Return [x, y] of the center of cell containing provided text 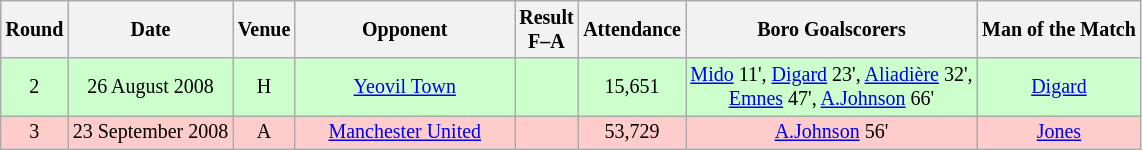
H [264, 88]
Jones [1058, 132]
2 [34, 88]
Man of the Match [1058, 30]
A [264, 132]
53,729 [632, 132]
Venue [264, 30]
Boro Goalscorers [832, 30]
Yeovil Town [404, 88]
ResultF–A [546, 30]
Digard [1058, 88]
23 September 2008 [150, 132]
Mido 11', Digard 23', Aliadière 32',Emnes 47', A.Johnson 66' [832, 88]
Date [150, 30]
Attendance [632, 30]
3 [34, 132]
Opponent [404, 30]
A.Johnson 56' [832, 132]
26 August 2008 [150, 88]
Round [34, 30]
Manchester United [404, 132]
15,651 [632, 88]
